Determine the [X, Y] coordinate at the center of the cell enclosing the given text.  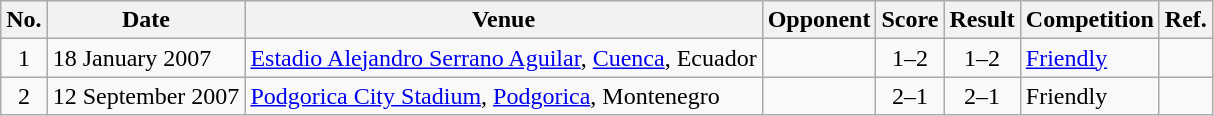
Opponent [819, 20]
Date [146, 20]
Podgorica City Stadium, Podgorica, Montenegro [504, 96]
2 [24, 96]
Venue [504, 20]
Estadio Alejandro Serrano Aguilar, Cuenca, Ecuador [504, 58]
Ref. [1186, 20]
12 September 2007 [146, 96]
Result [982, 20]
1 [24, 58]
No. [24, 20]
18 January 2007 [146, 58]
Score [910, 20]
Competition [1090, 20]
